Extract the [x, y] coordinate from the center of the cell holding the provided text.  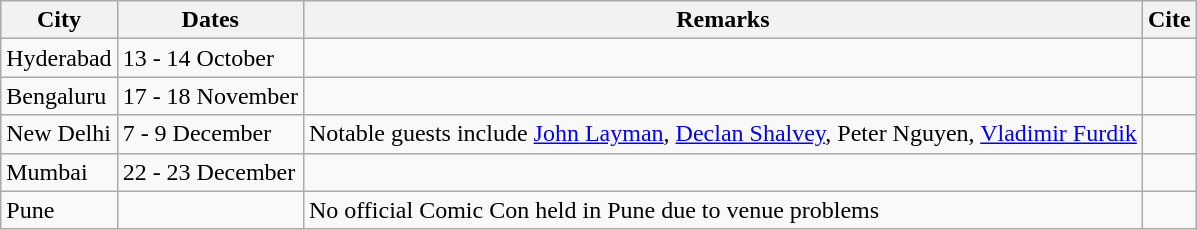
Remarks [722, 20]
Cite [1169, 20]
Pune [59, 210]
Mumbai [59, 172]
17 - 18 November [210, 96]
No official Comic Con held in Pune due to venue problems [722, 210]
City [59, 20]
7 - 9 December [210, 134]
13 - 14 October [210, 58]
Notable guests include John Layman, Declan Shalvey, Peter Nguyen, Vladimir Furdik [722, 134]
New Delhi [59, 134]
Bengaluru [59, 96]
22 - 23 December [210, 172]
Dates [210, 20]
Hyderabad [59, 58]
